Detect which cell encompasses the target text, then output its (x, y) center coordinate. 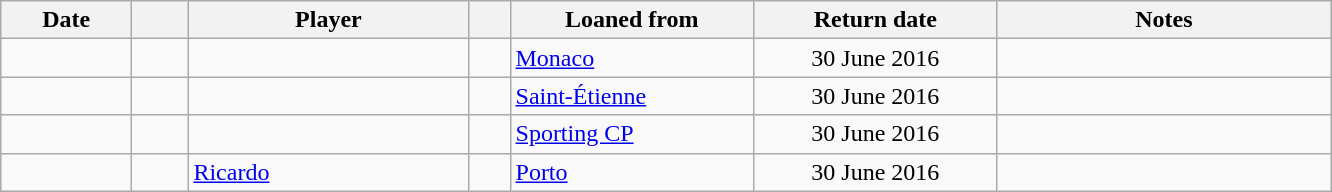
Monaco (632, 58)
Saint-Étienne (632, 96)
Porto (632, 172)
Return date (876, 20)
Loaned from (632, 20)
Sporting CP (632, 134)
Player (328, 20)
Ricardo (328, 172)
Notes (1164, 20)
Date (66, 20)
